Output the (X, Y) coordinate of the center of the cell containing the given text.  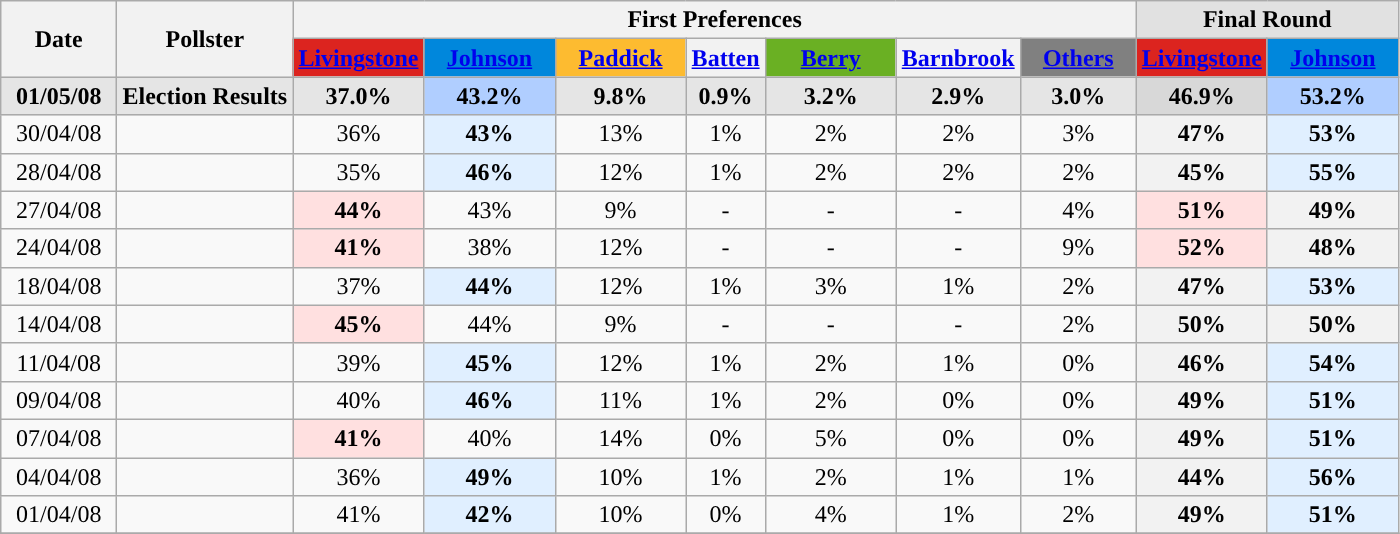
46.9% (1202, 96)
39% (358, 362)
28/04/08 (59, 172)
First Preferences (714, 20)
Batten (726, 58)
52% (1202, 248)
18/04/08 (59, 286)
Barnbrook (958, 58)
11/04/08 (59, 362)
Final Round (1267, 20)
Berry (830, 58)
04/04/08 (59, 477)
9.8% (620, 96)
Pollster (205, 39)
Paddick (620, 58)
3.2% (830, 96)
07/04/08 (59, 438)
Election Results (205, 96)
37% (358, 286)
48% (1332, 248)
13% (620, 134)
42% (490, 515)
37.0% (358, 96)
35% (358, 172)
09/04/08 (59, 400)
43.2% (490, 96)
Date (59, 39)
30/04/08 (59, 134)
01/05/08 (59, 96)
54% (1332, 362)
5% (830, 438)
24/04/08 (59, 248)
27/04/08 (59, 210)
38% (490, 248)
14/04/08 (59, 324)
14% (620, 438)
0.9% (726, 96)
55% (1332, 172)
11% (620, 400)
3.0% (1078, 96)
56% (1332, 477)
01/04/08 (59, 515)
2.9% (958, 96)
53.2% (1332, 96)
Others (1078, 58)
